Return the (X, Y) coordinate for the center point of the cell that contains the specified text.  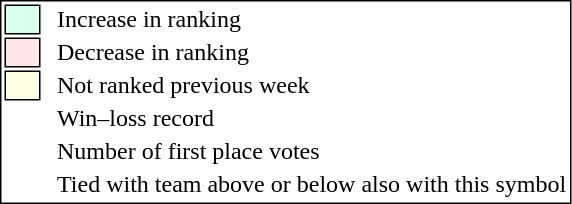
Tied with team above or below also with this symbol (312, 185)
Number of first place votes (312, 151)
Not ranked previous week (312, 85)
Decrease in ranking (312, 53)
Win–loss record (312, 119)
Increase in ranking (312, 19)
